Extract the [X, Y] coordinate from the center of the cell holding the provided text.  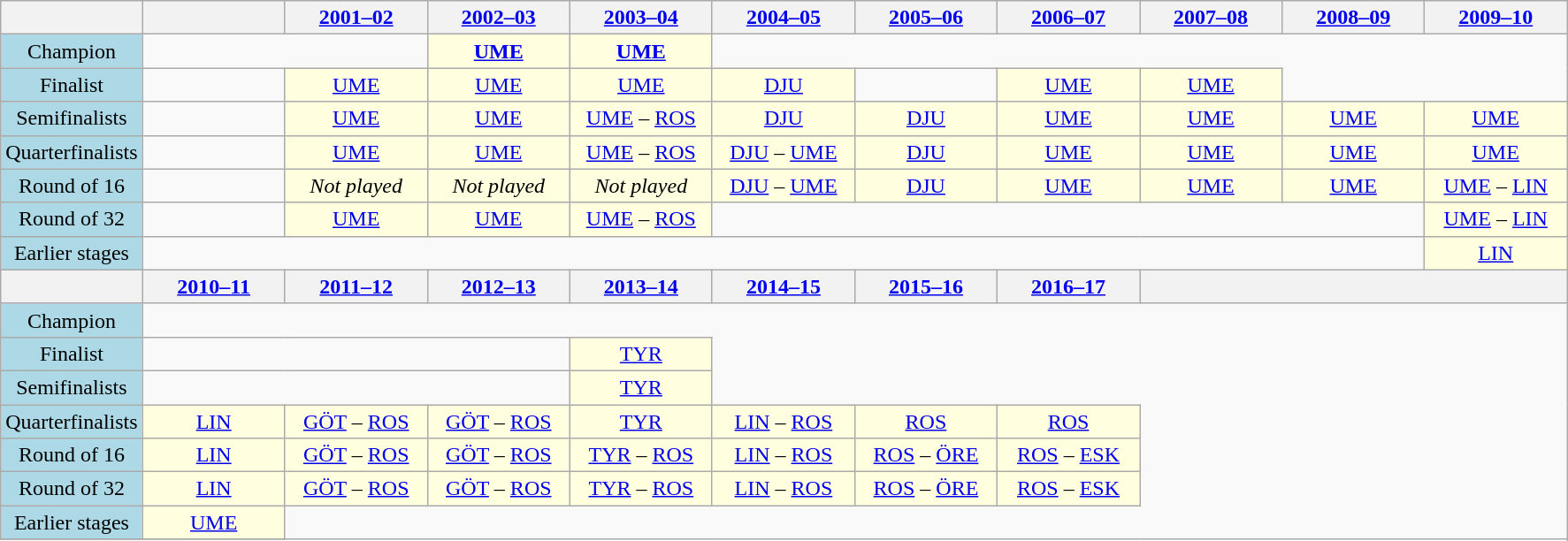
2008–09 [1353, 18]
2003–04 [640, 18]
2015–16 [925, 286]
2013–14 [640, 286]
2014–15 [784, 286]
2006–07 [1068, 18]
2005–06 [925, 18]
2012–13 [499, 286]
2002–03 [499, 18]
2011–12 [356, 286]
2016–17 [1068, 286]
2004–05 [784, 18]
2010–11 [214, 286]
2007–08 [1212, 18]
2001–02 [356, 18]
2009–10 [1496, 18]
